Determine the [x, y] coordinate at the center of the cell enclosing the given text.  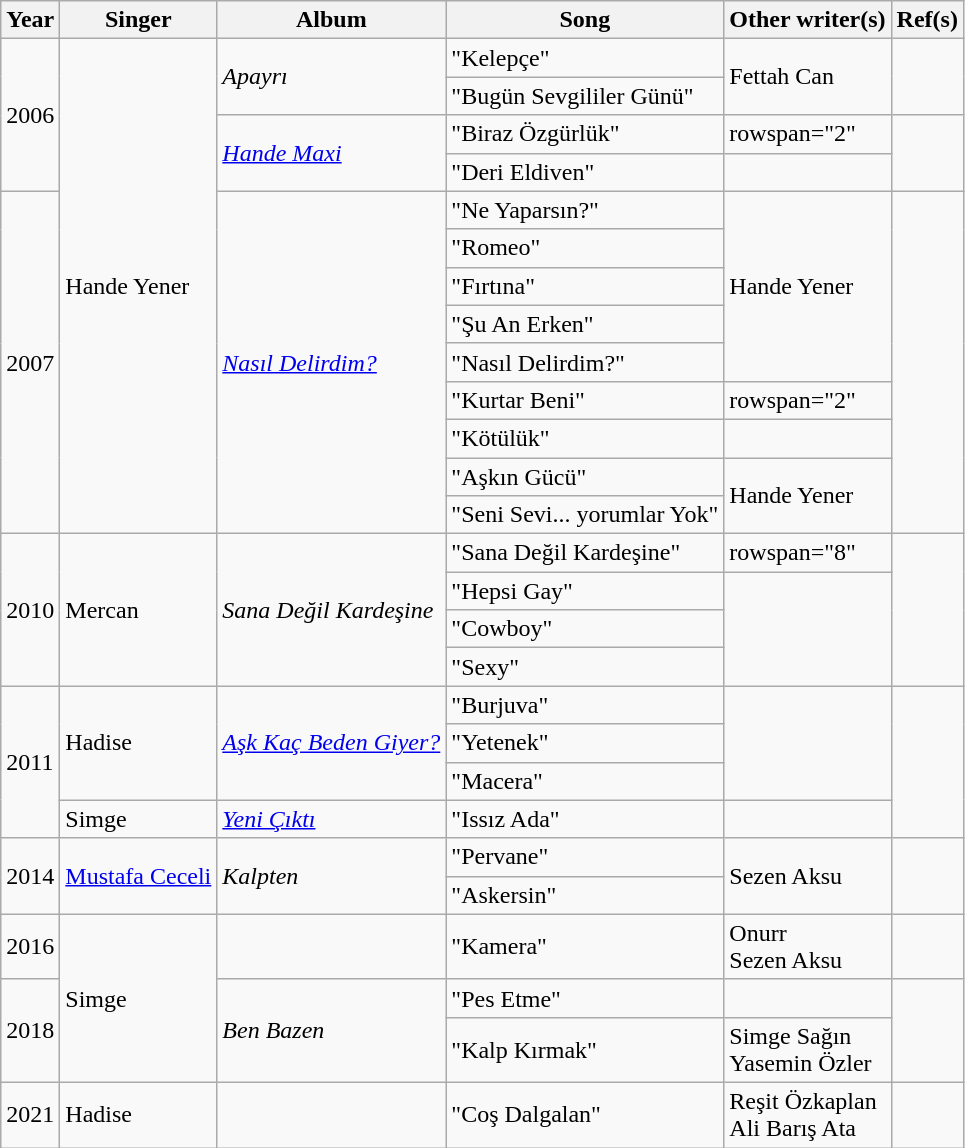
Sana Değil Kardeşine [332, 610]
Ref(s) [927, 20]
2007 [30, 362]
Ben Bazen [332, 1030]
"Sexy" [585, 667]
Apayrı [332, 77]
"Hepsi Gay" [585, 591]
Singer [138, 20]
Simge SağınYasemin Özler [808, 1050]
"Romeo" [585, 248]
"Cowboy" [585, 629]
OnurrSezen Aksu [808, 946]
2018 [30, 1030]
Year [30, 20]
Hande Maxi [332, 153]
"Şu An Erken" [585, 324]
Kalpten [332, 876]
"Ne Yaparsın?" [585, 210]
"Biraz Özgürlük" [585, 134]
2010 [30, 610]
"Sana Değil Kardeşine" [585, 553]
Mustafa Ceceli [138, 876]
Yeni Çıktı [332, 819]
rowspan="8" [808, 553]
"Pervane" [585, 857]
2021 [30, 1114]
Aşk Kaç Beden Giyer? [332, 743]
"Nasıl Delirdim?" [585, 362]
Album [332, 20]
"Pes Etme" [585, 998]
"Fırtına" [585, 286]
Nasıl Delirdim? [332, 362]
"Macera" [585, 781]
"Aşkın Gücü" [585, 477]
"Bugün Sevgililer Günü" [585, 96]
Song [585, 20]
"Seni Sevi... yorumlar Yok" [585, 515]
"Yetenek" [585, 743]
"Issız Ada" [585, 819]
"Coş Dalgalan" [585, 1114]
Fettah Can [808, 77]
2006 [30, 115]
2011 [30, 762]
"Kalp Kırmak" [585, 1050]
"Kamera" [585, 946]
Mercan [138, 610]
"Deri Eldiven" [585, 172]
Other writer(s) [808, 20]
"Kelepçe" [585, 58]
"Kurtar Beni" [585, 400]
"Burjuva" [585, 705]
"Askersin" [585, 895]
Reşit ÖzkaplanAli Barış Ata [808, 1114]
"Kötülük" [585, 438]
Sezen Aksu [808, 876]
2014 [30, 876]
2016 [30, 946]
